Detect which cell encompasses the target text, then output its [X, Y] center coordinate. 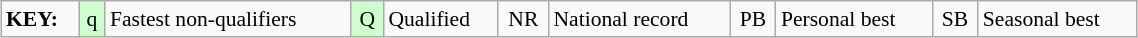
SB [955, 19]
PB [753, 19]
Qualified [440, 19]
Seasonal best [1058, 19]
KEY: [40, 19]
q [92, 19]
Fastest non-qualifiers [228, 19]
NR [523, 19]
Personal best [854, 19]
National record [639, 19]
Q [367, 19]
